Locate the cell with the specified text and output its (x, y) center coordinate. 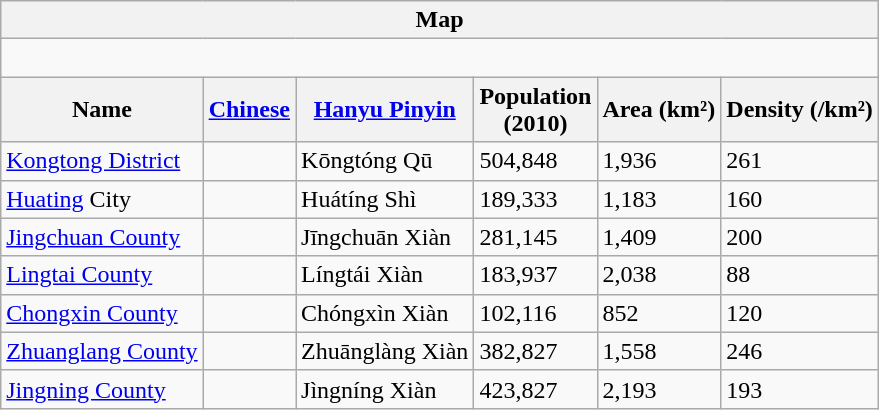
Zhuanglang County (102, 351)
160 (800, 199)
1,409 (659, 237)
Map (440, 20)
Huátíng Shì (385, 199)
Jìngníng Xiàn (385, 389)
Jīngchuān Xiàn (385, 237)
Chóngxìn Xiàn (385, 313)
Chongxin County (102, 313)
2,038 (659, 275)
Kongtong District (102, 161)
852 (659, 313)
1,558 (659, 351)
Hanyu Pinyin (385, 110)
Kōngtóng Qū (385, 161)
246 (800, 351)
Lingtai County (102, 275)
2,193 (659, 389)
Area (km²) (659, 110)
Name (102, 110)
Língtái Xiàn (385, 275)
Population(2010) (536, 110)
382,827 (536, 351)
Huating City (102, 199)
1,936 (659, 161)
183,937 (536, 275)
261 (800, 161)
Jingchuan County (102, 237)
88 (800, 275)
102,116 (536, 313)
281,145 (536, 237)
504,848 (536, 161)
120 (800, 313)
Chinese (249, 110)
Zhuānglàng Xiàn (385, 351)
1,183 (659, 199)
193 (800, 389)
423,827 (536, 389)
Density (/km²) (800, 110)
200 (800, 237)
189,333 (536, 199)
Jingning County (102, 389)
